Capture the cell that displays the provided text and extract its [x, y] central coordinate. 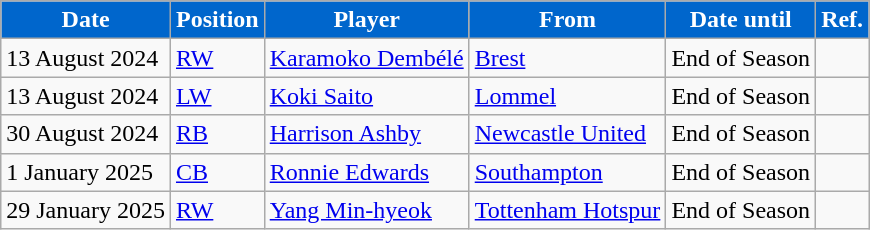
Harrison Ashby [366, 134]
Newcastle United [568, 134]
Ronnie Edwards [366, 172]
Southampton [568, 172]
Tottenham Hotspur [568, 210]
Ref. [842, 20]
CB [217, 172]
LW [217, 96]
RB [217, 134]
Yang Min-hyeok [366, 210]
Lommel [568, 96]
From [568, 20]
Date until [741, 20]
Player [366, 20]
Date [86, 20]
30 August 2024 [86, 134]
1 January 2025 [86, 172]
Position [217, 20]
Karamoko Dembélé [366, 58]
29 January 2025 [86, 210]
Koki Saito [366, 96]
Brest [568, 58]
